Provide the (X, Y) coordinate of the cell's center where the given text is located.  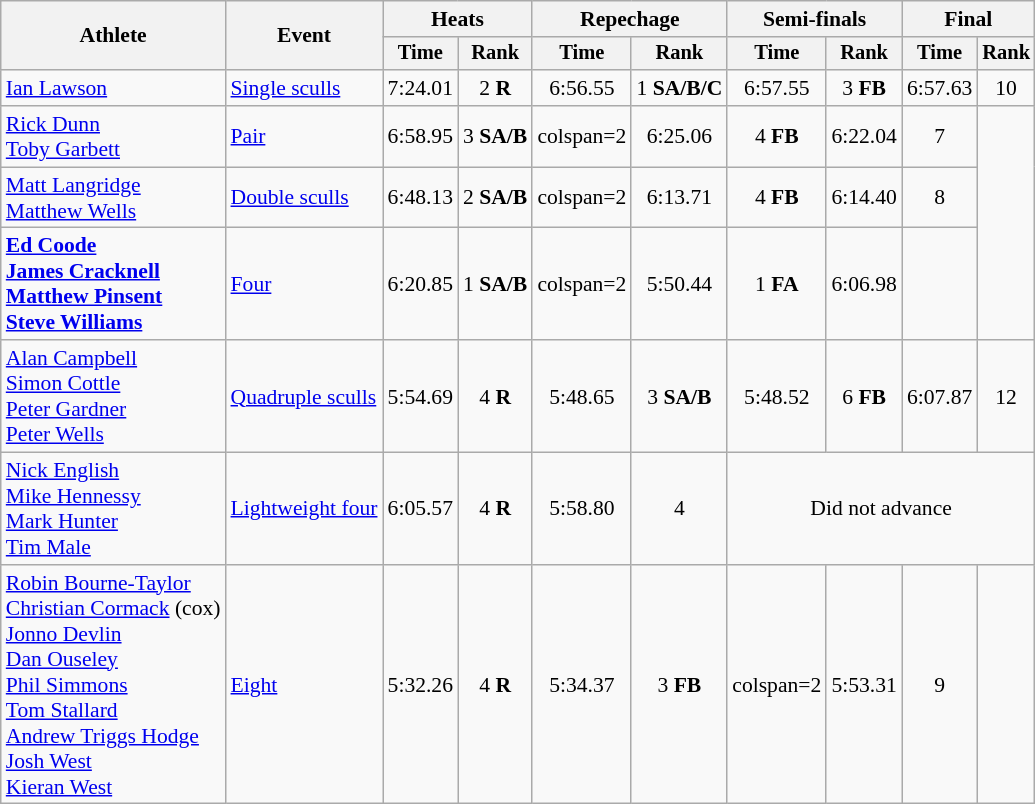
6 FB (864, 396)
6:48.13 (420, 198)
6:06.98 (864, 284)
1 SA/B/C (679, 88)
6:25.06 (679, 136)
Did not advance (881, 509)
Athlete (114, 36)
6:13.71 (679, 198)
6:57.63 (940, 88)
6:58.95 (420, 136)
Quadruple sculls (304, 396)
Repechage (630, 19)
5:50.44 (679, 284)
Heats (458, 19)
5:48.52 (776, 396)
1 SA/B (495, 284)
12 (1006, 396)
10 (1006, 88)
Single sculls (304, 88)
7 (940, 136)
6:05.57 (420, 509)
6:20.85 (420, 284)
6:57.55 (776, 88)
Event (304, 36)
6:14.40 (864, 198)
Final (968, 19)
Matt LangridgeMatthew Wells (114, 198)
Ed CoodeJames CracknellMatthew PinsentSteve Williams (114, 284)
Rick DunnToby Garbett (114, 136)
Ian Lawson (114, 88)
7:24.01 (420, 88)
Double sculls (304, 198)
Nick EnglishMike HennessyMark HunterTim Male (114, 509)
8 (940, 198)
Semi-finals (814, 19)
6:56.55 (582, 88)
Four (304, 284)
3 FB (864, 88)
2 R (495, 88)
2 SA/B (495, 198)
5:58.80 (582, 509)
4 (679, 509)
6:22.04 (864, 136)
5:54.69 (420, 396)
1 FA (776, 284)
5:48.65 (582, 396)
Lightweight four (304, 509)
Alan CampbellSimon CottlePeter GardnerPeter Wells (114, 396)
6:07.87 (940, 396)
Pair (304, 136)
